Provide the (x, y) coordinate of the cell's center where the given text is located.  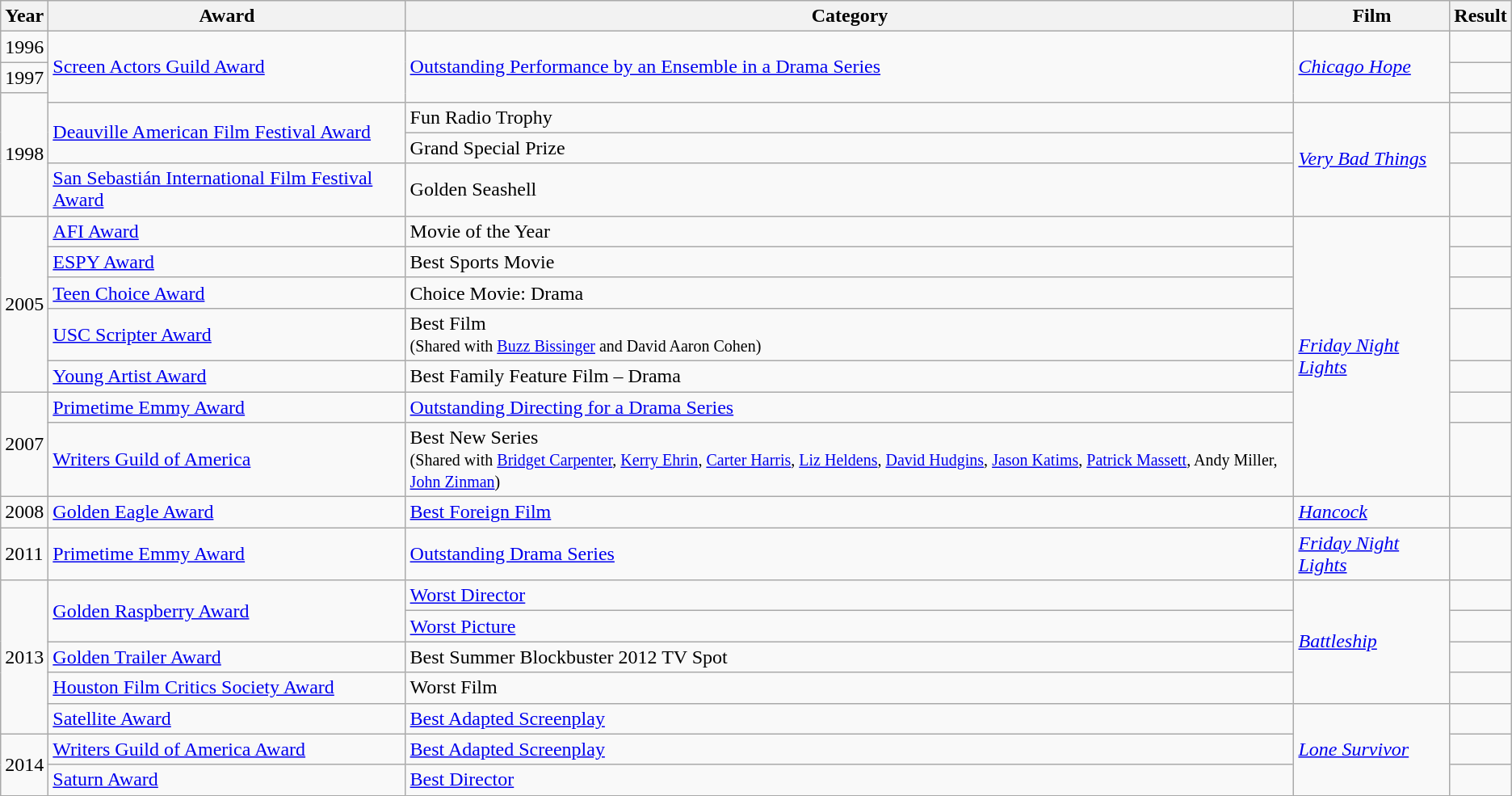
Deauville American Film Festival Award (227, 133)
2014 (24, 764)
Chicago Hope (1371, 66)
Movie of the Year (850, 231)
Fun Radio Trophy (850, 117)
Writers Guild of America (227, 460)
Outstanding Drama Series (850, 554)
Hancock (1371, 512)
Battleship (1371, 642)
Young Artist Award (227, 376)
Award (227, 16)
Best Sports Movie (850, 262)
Best Director (850, 780)
1997 (24, 78)
Lone Survivor (1371, 749)
2011 (24, 554)
Choice Movie: Drama (850, 293)
2008 (24, 512)
2005 (24, 304)
Best Summer Blockbuster 2012 TV Spot (850, 657)
2013 (24, 657)
Outstanding Performance by an Ensemble in a Drama Series (850, 66)
Satellite Award (227, 718)
Film (1371, 16)
Result (1480, 16)
Golden Eagle Award (227, 512)
Very Bad Things (1371, 158)
Writers Guild of America Award (227, 749)
San Sebastián International Film Festival Award (227, 189)
Golden Raspberry Award (227, 611)
Teen Choice Award (227, 293)
Golden Seashell (850, 189)
AFI Award (227, 231)
Worst Director (850, 596)
Worst Film (850, 688)
2007 (24, 444)
Best Foreign Film (850, 512)
ESPY Award (227, 262)
Houston Film Critics Society Award (227, 688)
1998 (24, 154)
Outstanding Directing for a Drama Series (850, 406)
Grand Special Prize (850, 148)
Category (850, 16)
Saturn Award (227, 780)
Best Film(Shared with Buzz Bissinger and David Aaron Cohen) (850, 335)
Worst Picture (850, 626)
Year (24, 16)
1996 (24, 47)
Golden Trailer Award (227, 657)
Best Family Feature Film – Drama (850, 376)
Screen Actors Guild Award (227, 66)
USC Scripter Award (227, 335)
